Determine the (X, Y) coordinate at the center of the cell enclosing the given text.  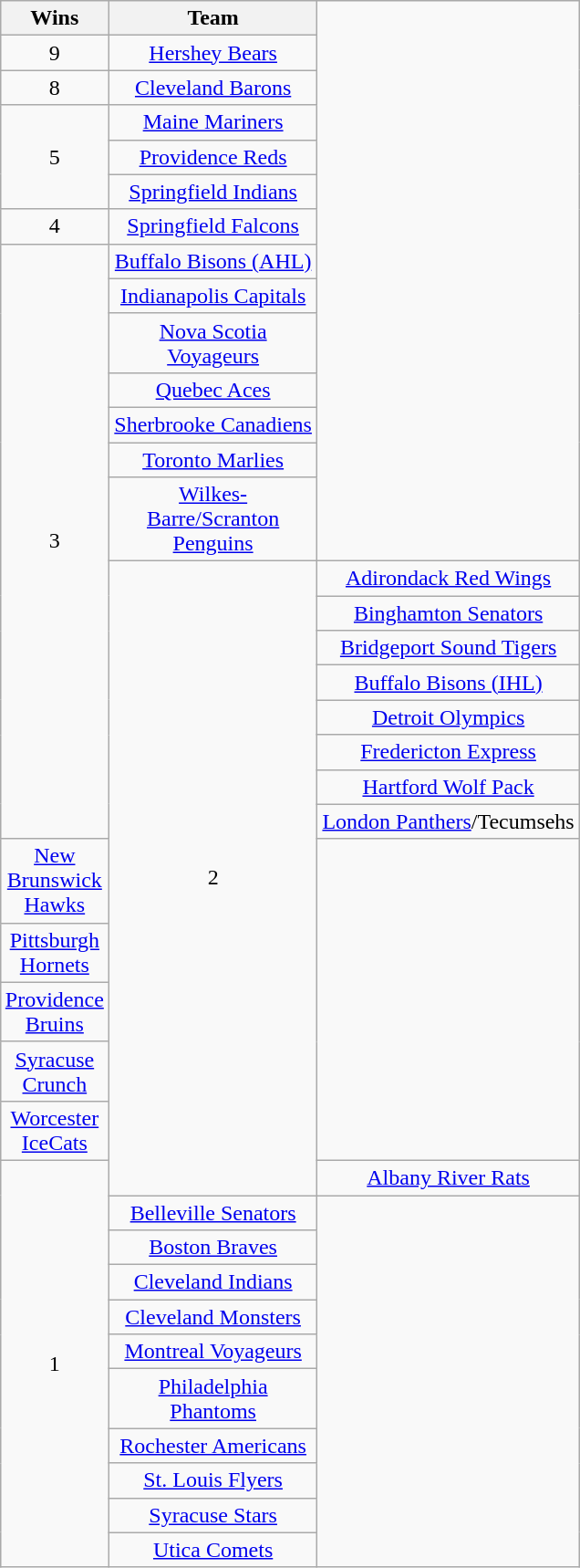
Sherbrooke Canadiens (213, 424)
Buffalo Bisons (IHL) (449, 683)
Philadelphia Phantoms (213, 1398)
Providence Reds (213, 157)
Hershey Bears (213, 53)
8 (55, 88)
Fredericton Express (449, 752)
Cleveland Monsters (213, 1317)
Albany River Rats (449, 1177)
Springfield Falcons (213, 226)
Binghamton Senators (449, 613)
Syracuse Crunch (55, 1071)
Belleville Senators (213, 1213)
Maine Mariners (213, 122)
9 (55, 53)
Nova Scotia Voyageurs (213, 343)
Rochester Americans (213, 1446)
Buffalo Bisons (AHL) (213, 261)
Worcester IceCats (55, 1130)
Wilkes-Barre/Scranton Penguins (213, 519)
Pittsburgh Hornets (55, 953)
Detroit Olympics (449, 717)
New Brunswick Hawks (55, 881)
Cleveland Barons (213, 88)
Cleveland Indians (213, 1282)
4 (55, 226)
2 (213, 878)
Indianapolis Capitals (213, 296)
Providence Bruins (55, 1011)
Wins (55, 18)
1 (55, 1364)
Boston Braves (213, 1248)
Utica Comets (213, 1550)
Team (213, 18)
3 (55, 541)
Hartford Wolf Pack (449, 787)
Springfield Indians (213, 192)
Toronto Marlies (213, 459)
Quebec Aces (213, 390)
5 (55, 157)
Montreal Voyageurs (213, 1352)
St. Louis Flyers (213, 1480)
Adirondack Red Wings (449, 579)
Bridgeport Sound Tigers (449, 648)
London Panthers/Tecumsehs (449, 821)
Syracuse Stars (213, 1515)
